Locate the cell with the specified text and output its [x, y] center coordinate. 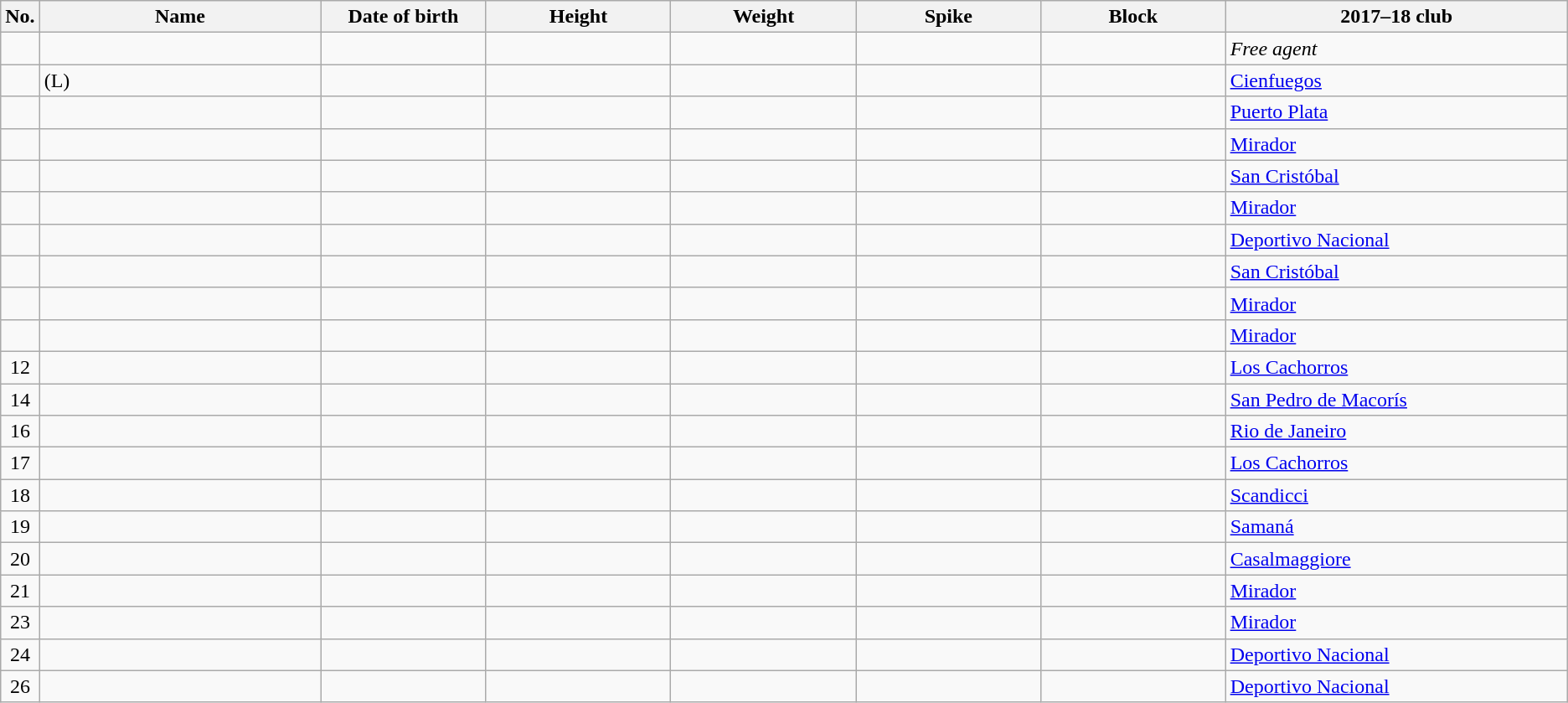
Cienfuegos [1396, 80]
2017–18 club [1396, 17]
26 [20, 686]
Casalmaggiore [1396, 559]
Puerto Plata [1396, 112]
Weight [764, 17]
20 [20, 559]
Spike [948, 17]
19 [20, 527]
16 [20, 432]
Scandicci [1396, 495]
17 [20, 463]
Samaná [1396, 527]
23 [20, 623]
Block [1134, 17]
18 [20, 495]
Name [180, 17]
No. [20, 17]
Date of birth [404, 17]
21 [20, 591]
Free agent [1396, 49]
24 [20, 654]
Height [578, 17]
12 [20, 367]
San Pedro de Macorís [1396, 400]
Rio de Janeiro [1396, 432]
14 [20, 400]
(L) [180, 80]
